Pinpoint the cell where the given text exists, returning its (X, Y) midpoint coordinate. 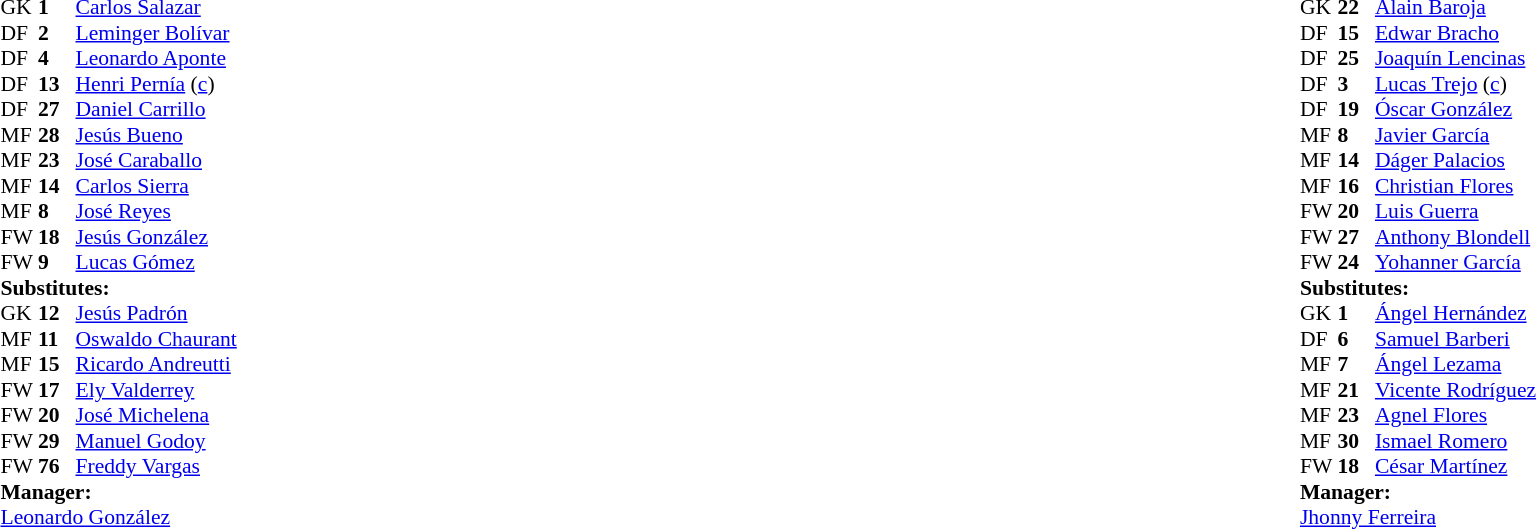
28 (57, 135)
76 (57, 467)
24 (1356, 263)
Anthony Blondell (1456, 237)
Óscar González (1456, 109)
Manuel Godoy (156, 441)
Ricardo Andreutti (156, 365)
Yohanner García (1456, 263)
César Martínez (1456, 467)
Joaquín Lencinas (1456, 59)
Oswaldo Chaurant (156, 339)
Ely Valderrey (156, 390)
Ismael Romero (1456, 441)
19 (1356, 109)
Edwar Bracho (1456, 33)
Leminger Bolívar (156, 33)
9 (57, 263)
Daniel Carrillo (156, 109)
Jesús Bueno (156, 135)
3 (1356, 84)
Christian Flores (1456, 186)
30 (1356, 441)
21 (1356, 390)
José Michelena (156, 415)
25 (1356, 59)
Agnel Flores (1456, 415)
16 (1356, 186)
4 (57, 59)
Ángel Lezama (1456, 365)
Lucas Gómez (156, 263)
2 (57, 33)
Dáger Palacios (1456, 161)
Freddy Vargas (156, 467)
Henri Pernía (c) (156, 84)
Samuel Barberi (1456, 339)
Javier García (1456, 135)
Vicente Rodríguez (1456, 390)
7 (1356, 365)
José Caraballo (156, 161)
Luis Guerra (1456, 211)
6 (1356, 339)
José Reyes (156, 211)
Jesús Padrón (156, 313)
Leonardo Aponte (156, 59)
Jesús González (156, 237)
11 (57, 339)
17 (57, 390)
Ángel Hernández (1456, 313)
Carlos Sierra (156, 186)
29 (57, 441)
12 (57, 313)
1 (1356, 313)
13 (57, 84)
Lucas Trejo (c) (1456, 84)
